Return [X, Y] of the center of cell containing provided text 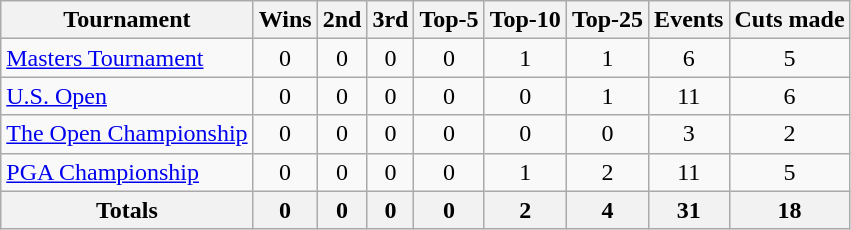
Totals [127, 210]
18 [790, 210]
3 [689, 134]
Tournament [127, 20]
PGA Championship [127, 172]
Cuts made [790, 20]
Masters Tournament [127, 58]
31 [689, 210]
3rd [390, 20]
The Open Championship [127, 134]
Top-5 [449, 20]
Events [689, 20]
Wins [285, 20]
Top-10 [525, 20]
4 [607, 210]
Top-25 [607, 20]
2nd [342, 20]
U.S. Open [127, 96]
